Capture the cell that displays the provided text and extract its [X, Y] central coordinate. 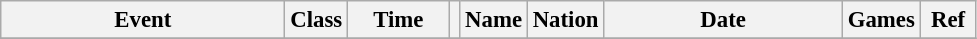
Date [724, 20]
Time [398, 20]
Name [494, 20]
Event [143, 20]
Ref [948, 20]
Games [881, 20]
Nation [565, 20]
Class [316, 20]
